Output the [X, Y] coordinate of the center of the cell containing the given text.  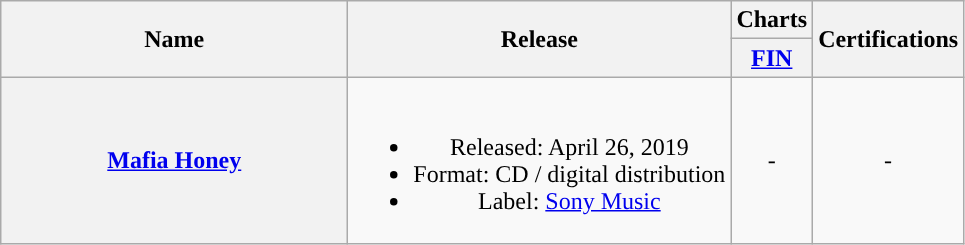
Certifications [888, 39]
Name [174, 39]
Released: April 26, 2019Format: CD / digital distributionLabel: Sony Music [540, 160]
Release [540, 39]
Mafia Honey [174, 160]
FIN [772, 58]
Charts [772, 20]
